Provide the [X, Y] coordinate of the cell's center where the given text is located.  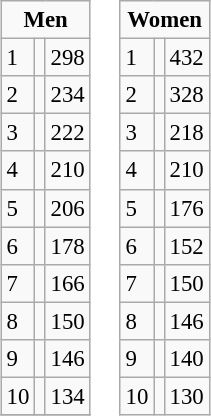
152 [186, 246]
178 [68, 246]
432 [186, 58]
298 [68, 58]
234 [68, 95]
130 [186, 396]
222 [68, 133]
Men [46, 20]
140 [186, 358]
134 [68, 396]
206 [68, 208]
176 [186, 208]
218 [186, 133]
Women [164, 20]
328 [186, 95]
166 [68, 283]
